Detect which cell encompasses the target text, then output its (x, y) center coordinate. 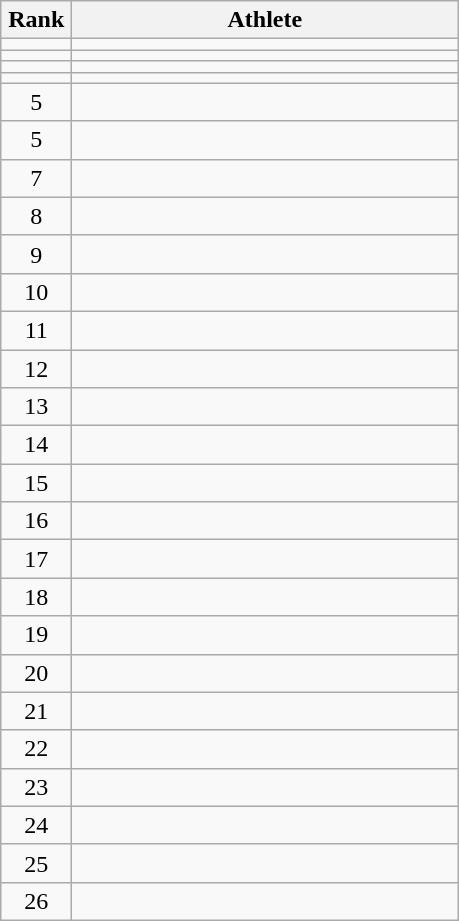
22 (36, 749)
13 (36, 407)
17 (36, 559)
12 (36, 369)
10 (36, 292)
23 (36, 787)
8 (36, 216)
14 (36, 445)
15 (36, 483)
11 (36, 330)
16 (36, 521)
Athlete (265, 20)
9 (36, 254)
19 (36, 635)
25 (36, 863)
24 (36, 825)
21 (36, 711)
18 (36, 597)
7 (36, 178)
20 (36, 673)
Rank (36, 20)
26 (36, 901)
